Return the [x, y] coordinate for the center point of the cell that contains the specified text.  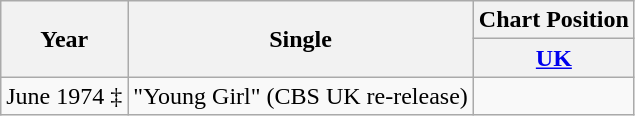
UK [554, 58]
Single [301, 39]
Year [64, 39]
June 1974 ‡ [64, 96]
Chart Position [554, 20]
"Young Girl" (CBS UK re-release) [301, 96]
